Find where the given text appears and provide that cell's center as (x, y) coordinate. 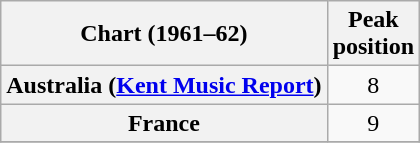
9 (373, 123)
France (164, 123)
Chart (1961–62) (164, 34)
8 (373, 85)
Australia (Kent Music Report) (164, 85)
Peakposition (373, 34)
